Extract the [x, y] coordinate from the center of the cell holding the provided text.  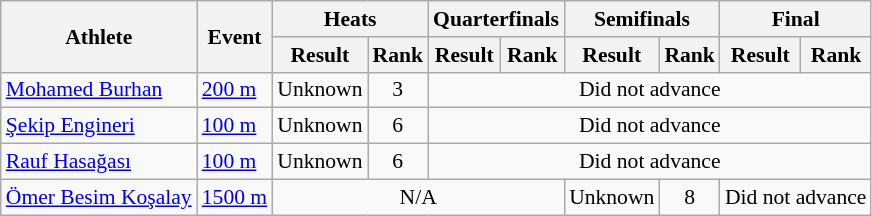
Event [234, 36]
8 [690, 197]
Şekip Engineri [99, 126]
Quarterfinals [496, 19]
Rauf Hasağası [99, 162]
Semifinals [642, 19]
Final [796, 19]
3 [398, 90]
1500 m [234, 197]
Athlete [99, 36]
Mohamed Burhan [99, 90]
Heats [350, 19]
Ömer Besim Koşalay [99, 197]
200 m [234, 90]
N/A [418, 197]
